From the cell containing the given text, extract its center point as (X, Y) coordinate. 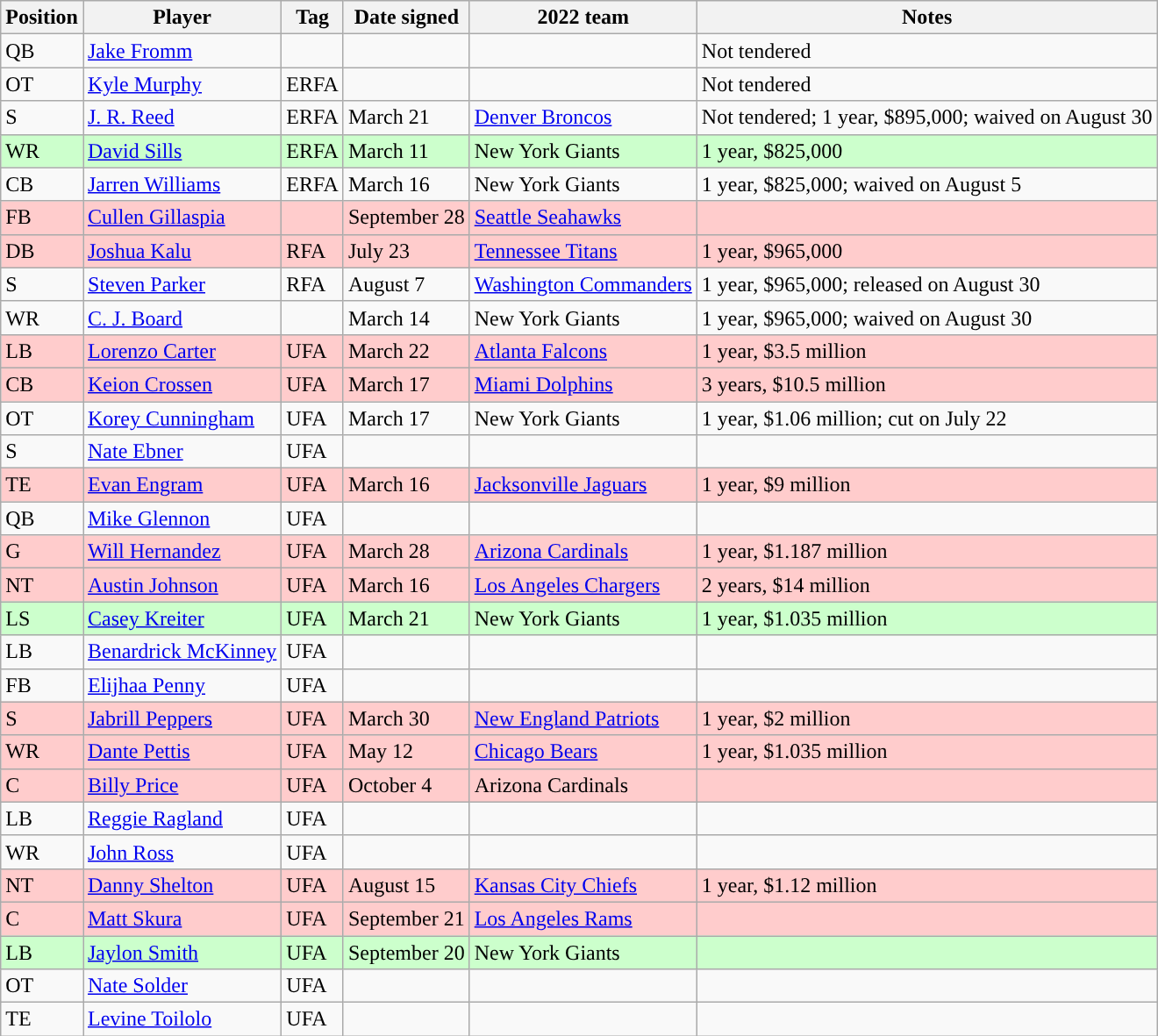
Los Angeles Chargers (583, 585)
1 year, $825,000; waived on August 5 (926, 184)
1 year, $1.187 million (926, 552)
Elijhaa Penny (182, 685)
2022 team (583, 18)
March 11 (406, 151)
1 year, $9 million (926, 485)
Keion Crossen (182, 384)
July 23 (406, 251)
March 30 (406, 718)
September 20 (406, 952)
1 year, $1.12 million (926, 885)
3 years, $10.5 million (926, 384)
Korey Cunningham (182, 418)
Seattle Seahawks (583, 218)
May 12 (406, 752)
September 28 (406, 218)
Denver Broncos (583, 118)
Date signed (406, 18)
Tennessee Titans (583, 251)
1 year, $3.5 million (926, 351)
Billy Price (182, 785)
Steven Parker (182, 284)
Joshua Kalu (182, 251)
Levine Toilolo (182, 1019)
Kyle Murphy (182, 84)
1 year, $1.06 million; cut on July 22 (926, 418)
Jake Fromm (182, 51)
John Ross (182, 852)
August 7 (406, 284)
Notes (926, 18)
Cullen Gillaspia (182, 218)
1 year, $965,000; released on August 30 (926, 284)
October 4 (406, 785)
Player (182, 18)
Tag (312, 18)
1 year, $965,000 (926, 251)
1 year, $2 million (926, 718)
Casey Kreiter (182, 618)
Jabrill Peppers (182, 718)
Jaylon Smith (182, 952)
Benardrick McKinney (182, 652)
LS (42, 618)
J. R. Reed (182, 118)
Dante Pettis (182, 752)
Lorenzo Carter (182, 351)
Miami Dolphins (583, 384)
C. J. Board (182, 318)
Danny Shelton (182, 885)
Chicago Bears (583, 752)
August 15 (406, 885)
September 21 (406, 918)
March 28 (406, 552)
Not tendered; 1 year, $895,000; waived on August 30 (926, 118)
1 year, $825,000 (926, 151)
Evan Engram (182, 485)
Los Angeles Rams (583, 918)
Austin Johnson (182, 585)
Atlanta Falcons (583, 351)
New England Patriots (583, 718)
2 years, $14 million (926, 585)
1 year, $965,000; waived on August 30 (926, 318)
March 14 (406, 318)
Nate Ebner (182, 452)
Washington Commanders (583, 284)
Jacksonville Jaguars (583, 485)
Position (42, 18)
March 22 (406, 351)
G (42, 552)
Mike Glennon (182, 518)
Will Hernandez (182, 552)
David Sills (182, 151)
DB (42, 251)
Matt Skura (182, 918)
Kansas City Chiefs (583, 885)
Nate Solder (182, 986)
Jarren Williams (182, 184)
Reggie Ragland (182, 818)
